Detect which cell encompasses the target text, then output its [X, Y] center coordinate. 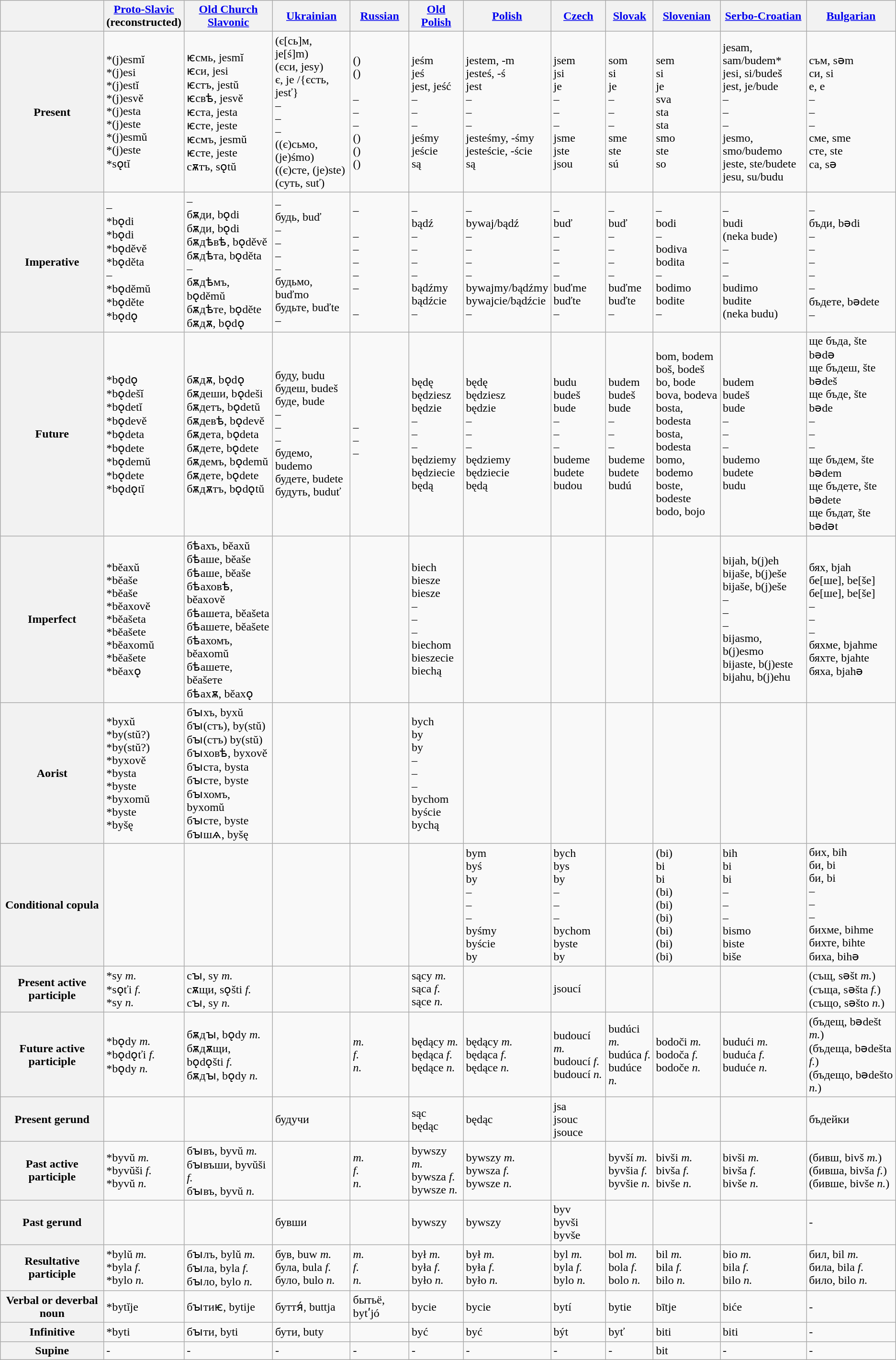
бѫдꙑ, bǫdy m.бѫдѫщи, bǫdǫšti f.бѫдꙑ, bǫdy n. [229, 1055]
bihbibi–––bismobistebiše [763, 905]
Future [52, 434]
biechbieszebiesze–––biechombieszeciebiechą [436, 619]
Slovak [630, 16]
(bi)bibi(bi)(bi)(bi)(bi)(bi)(bi) [687, 905]
бях, bjahбе[ше], be[še]бе[ше], be[še]–––бяхме, bjahmeбяхте, bjahteбяха, bjahə [851, 619]
(є[сь]м, je[ś]m)(єси, jesy)є, je /{єсть, jesť}–––((є)сьмо, (je)śmo)((є)сте, (je)ste)(суть, suť) [311, 112]
Russian [380, 16]
–bodi–bodivabodita–bodimobodite– [687, 262]
budembudešbude–––budemobudetebudu [763, 434]
být [578, 1332]
бъдейки [851, 1119]
*bǫdy m.*bǫdǫťi f.*bǫdy n. [144, 1055]
bytí [578, 1307]
semsijesvastastasmosteso [687, 112]
бѣахъ, běaxŭбѣаше, běašeбѣаше, běašeбѣаховѣ, běaxověбѣашета, běašetaбѣашете, běašeteбѣахомъ, běaxomŭбѣашете, běašeтебѣахѫ, běaxǫ [229, 619]
бути, buty [311, 1332]
*bytĭje [144, 1307]
jesam, sam/budem*jesi, si/budešjest, je/bude–––jesmo, smo/budemojeste, ste/budetejesu, su/budu [763, 112]
budubudešbude–––budemebudetebudou [578, 434]
бувши [311, 1222]
jestem, -mjesteś, -śjest–––jesteśmy, -śmyjesteście, -ściesą [507, 112]
bychbysby–––bychombysteby [578, 905]
Infinitive [52, 1332]
Verbal or deverbal noun [52, 1307]
Bulgarian [851, 16]
–bądź––––bądźmybądźcie– [436, 262]
(бъдещ, bədešt m.)(бъдещa, bədeštа f.)(бъдещо, bədeštо n.) [851, 1055]
бꙑхъ, byxŭбꙑ(стъ), by(stŭ)бꙑ(стъ) by(stŭ)бꙑховѣ, byxověбꙑста, bystaбꙑсте, bysteбꙑхомъ, byxomŭбꙑсте, bysteбꙑшѧ, byšę [229, 774]
Czech [578, 16]
Old Polish [436, 16]
byvbyvši byvše [578, 1222]
бил, bil m.била, bila f.било, bilo n. [851, 1268]
–будь, buď––––будьмо, buďmoбудьте, buďte– [311, 262]
Present gerund [52, 1119]
–budi(neka bude)–––budimobudite(neka budu) [763, 262]
(бивш, bivš m.)(бивша, bivša f.)(бивше, bivše n.) [851, 1171]
bil m.bila f.bilo n. [687, 1268]
–*bǫdi*bǫdi*bǫděvě*bǫděta–*bǫděmŭ*bǫděte*bǫdǫ [144, 262]
Serbo-Croatian [763, 16]
bītje [687, 1307]
съм, səmси, siе, e–––сме, smeсте, ste са, sə [851, 112]
somsije–––smestesú [630, 112]
*běaxŭ*běaše*běaše*běaxově*běašeta*běašete*běaxomŭ*běašete*běaxǫ [144, 619]
Old Church Slavonic [229, 16]
(същ, səšt m.)(съща, səšta f.)(също, səšto n.) [851, 989]
bijah, b(j)ehbijaše, b(j)ešebijaše, b(j)eše–––bijasmo, b(j)esmobijaste, b(j)estebijahu, b(j)ehu [763, 619]
бытьё, bytʹjó [380, 1307]
був, buw m.була, bula f.було, bulo n. [311, 1268]
*byxŭ*by(stŭ?)*by(stŭ?)*byxově*bysta*byste*byxomŭ*byste*byšę [144, 774]
буду, buduбудеш, budešбуде, bude–––будемо, budemoбудете, budeteбудуть, buduť [311, 434]
budući m.buduća f.buduće n. [763, 1055]
Past gerund [52, 1222]
сꙑ, sy m.сѫщи, sǫšti f.сꙑ, sy n. [229, 989]
Resultative participle [52, 1268]
byvší m.byvšia f.byvšie n. [630, 1171]
Supine [52, 1350]
*byti [144, 1332]
––– [380, 434]
Imperative [52, 262]
бꙑвъ, byvŭ m.бꙑвъши, byvŭši f.бꙑвъ, byvŭ n. [229, 1171]
бих, bihби, biби, bi–––бихме, bihmeбихте, bihteбиха, bihə [851, 905]
jsoucí [578, 989]
*sy m.*sǫťi f.*sy n. [144, 989]
Conditional copula [52, 905]
Present [52, 112]
Polish [507, 16]
бꙑлъ, bylŭ m.бꙑла, byla f.бꙑло, bylo n. [229, 1268]
jsemjsije–––jsmejstejsou [578, 112]
będąc [507, 1119]
jsajsouc jsouce [578, 1119]
bol m.bola f.bolo n. [630, 1268]
jeśmjeśjest, jeść–––jeśmyjeściesą [436, 112]
бꙑтиѥ, bytije [229, 1307]
sący m.sąca f.sące n. [436, 989]
–бъди, bədi–––––бъдете, bədete – [851, 262]
Future active participle [52, 1055]
ѥсмь, jesmĭѥси, jesiѥстъ, jestŭѥсвѣ, jesvěѥста, jestaѥсте, jesteѥсмъ, jesmŭѥсте, jesteсѫтъ, sǫtŭ [229, 112]
bom, bodemboš, bodešbo, bodebova, bodevabosta, bodestabosta, bodestabomo, bodemoboste, bodestebodo, bojo [687, 434]
*bylŭ m.*byla f.*bylo n. [144, 1268]
Imperfect [52, 619]
budembudešbude–––budemebudetebudú [630, 434]
*(j)esmĭ*(j)esi*(j)estĭ*(j)esvě*(j)esta*(j)este*(j)esmŭ*(j)este*sǫtĭ [144, 112]
bychbyby–––bychombyściebychą [436, 774]
sącbędąc [436, 1119]
будучи [311, 1119]
*bǫdǫ*bǫdešĭ*bǫdetĭ*bǫdevě*bǫdeta*bǫdete*bǫdemŭ*bǫdete*bǫdǫtĭ [144, 434]
budoucí m.budoucí f.budoucí n. [578, 1055]
Proto-Slavic(reconstructed) [144, 16]
Present active participle [52, 989]
буття́, buttja [311, 1307]
Aorist [52, 774]
Ukrainian [311, 16]
bio m.bila f.bilo n. [763, 1268]
ще бъда, šte bədəще бъдеш, šte bədešще бъде, šte bəde–––ще бъдем, šte bədemще бъдете, šte bədeteще бъдат, šte bədət [851, 434]
bit [687, 1350]
bytie [630, 1307]
––––––– [380, 262]
–bywaj/bądź––––bywajmy/bądźmybywajcie/bądźcie– [507, 262]
()()–––()()() [380, 112]
bymbyśby–––byśmybyścieby [507, 905]
bodoči m.bodoča f.bodoče n. [687, 1055]
byť [630, 1332]
бꙑти, byti [229, 1332]
бѫдѫ, bǫdǫбѫдеши, bǫdešiбѫдетъ, bǫdetŭбѫдевѣ, bǫdevěбѫдета, bǫdetaбѫдете, bǫdeteбѫдемъ, bǫdemŭбѫдете, bǫdeteбѫдѫтъ, bǫdǫtŭ [229, 434]
Past active participle [52, 1171]
–бѫди, bǫdiбѫди, bǫdiбѫдѣвѣ, bǫděvěбѫдѣта, bǫděta–бѫдѣмъ, bǫděmŭбѫдѣте, bǫděteбѫдѫ, bǫdǫ [229, 262]
Slovenian [687, 16]
budúci m.budúca f.budúce n. [630, 1055]
biće [763, 1307]
*byvŭ m.*byvŭši f.*byvŭ n. [144, 1171]
byl m.byla f.bylo n. [578, 1268]
